For the text-containing cell, return its midpoint in (x, y) coordinate format. 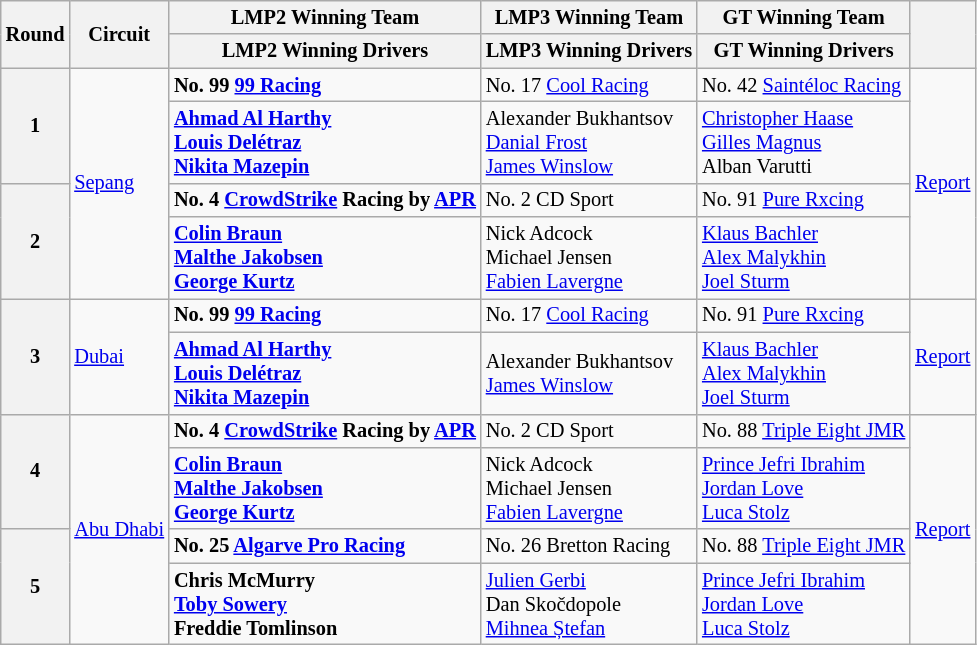
Circuit (119, 34)
GT Winning Team (804, 17)
No. 26 Bretton Racing (589, 546)
5 (36, 586)
2 (36, 240)
Alexander Bukhantsov James Winslow (589, 373)
LMP2 Winning Drivers (325, 51)
Dubai (119, 356)
Sepang (119, 184)
LMP3 Winning Drivers (589, 51)
Alexander Bukhantsov Danial Frost James Winslow (589, 142)
LMP3 Winning Team (589, 17)
3 (36, 356)
Round (36, 34)
4 (36, 472)
No. 25 Algarve Pro Racing (325, 546)
LMP2 Winning Team (325, 17)
1 (36, 126)
No. 42 Saintéloc Racing (804, 85)
GT Winning Drivers (804, 51)
Chris McMurry Toby Sowery Freddie Tomlinson (325, 604)
Christopher Haase Gilles Magnus Alban Varutti (804, 142)
Abu Dhabi (119, 530)
Julien Gerbi Dan Skočdopole Mihnea Ștefan (589, 604)
